Provide the [x, y] coordinate of the cell's center where the given text is located.  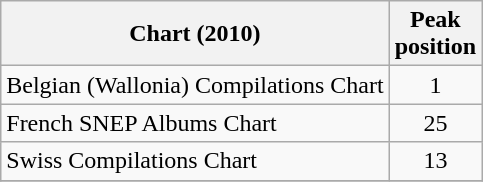
Peakposition [435, 34]
13 [435, 161]
25 [435, 123]
Chart (2010) [195, 34]
French SNEP Albums Chart [195, 123]
1 [435, 85]
Belgian (Wallonia) Compilations Chart [195, 85]
Swiss Compilations Chart [195, 161]
